For the text-containing cell, return its midpoint in (X, Y) coordinate format. 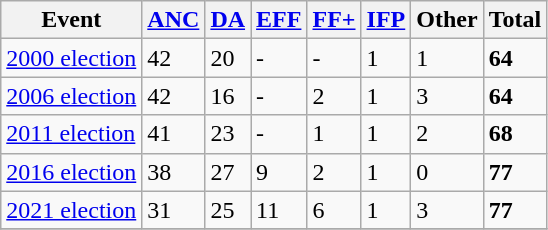
27 (228, 172)
ANC (174, 20)
Other (447, 20)
68 (515, 134)
FF+ (334, 20)
2021 election (72, 210)
31 (174, 210)
2000 election (72, 58)
DA (228, 20)
9 (279, 172)
2016 election (72, 172)
2011 election (72, 134)
Event (72, 20)
2006 election (72, 96)
41 (174, 134)
16 (228, 96)
IFP (386, 20)
38 (174, 172)
0 (447, 172)
EFF (279, 20)
6 (334, 210)
20 (228, 58)
Total (515, 20)
11 (279, 210)
23 (228, 134)
25 (228, 210)
